Capture the cell that displays the provided text and extract its [X, Y] central coordinate. 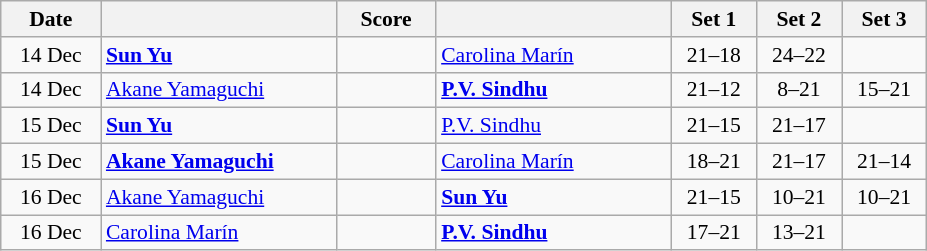
Date [51, 19]
15–21 [884, 90]
21–14 [884, 162]
18–21 [714, 162]
21–18 [714, 55]
Set 2 [798, 19]
Set 1 [714, 19]
17–21 [714, 233]
8–21 [798, 90]
13–21 [798, 233]
24–22 [798, 55]
Score [386, 19]
Set 3 [884, 19]
21–12 [714, 90]
